For the text-containing cell, return its midpoint in [x, y] coordinate format. 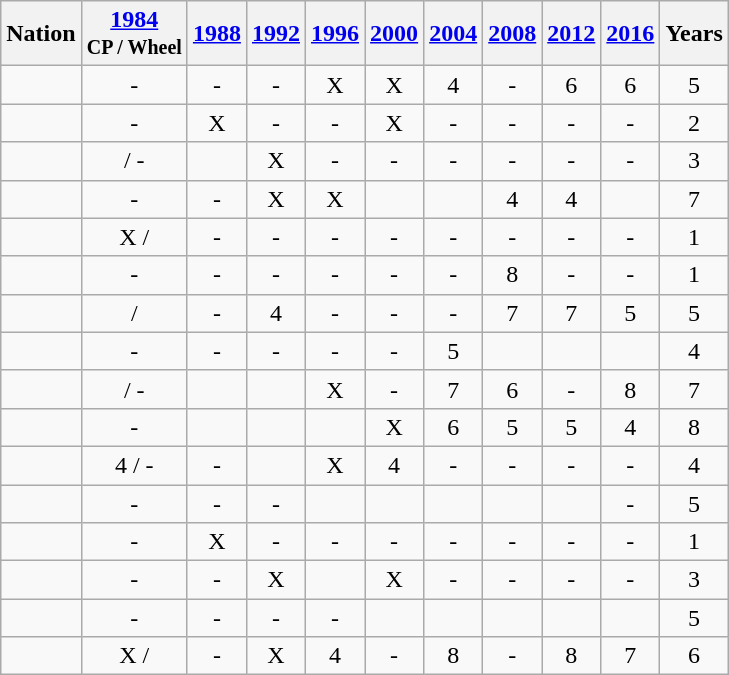
2012 [572, 34]
4 / - [134, 465]
2016 [630, 34]
1984CP / Wheel [134, 34]
2 [694, 123]
1988 [216, 34]
2004 [454, 34]
Nation [41, 34]
Years [694, 34]
1996 [336, 34]
/ [134, 313]
2000 [394, 34]
1992 [276, 34]
2008 [512, 34]
